From the cell containing the given text, extract its center point as [x, y] coordinate. 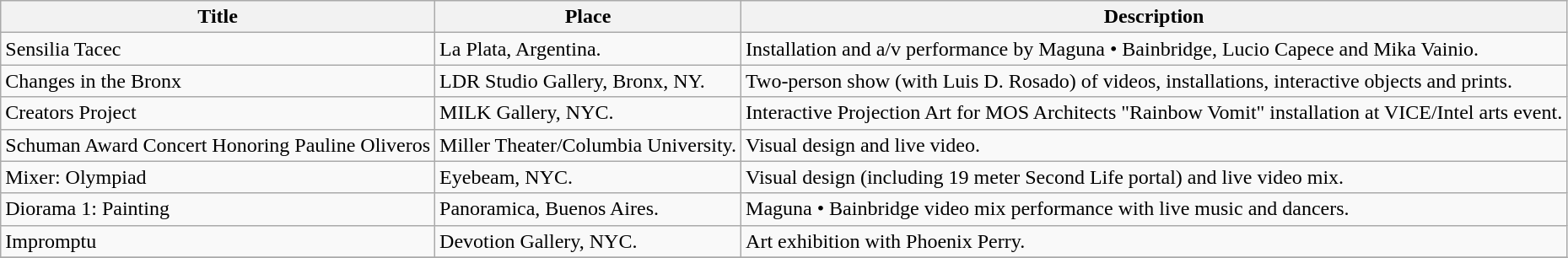
La Plata, Argentina. [589, 49]
Place [589, 17]
Description [1154, 17]
Mixer: Olympiad [218, 177]
Sensilia Tacec [218, 49]
Impromptu [218, 241]
Maguna • Bainbridge video mix performance with live music and dancers. [1154, 209]
Devotion Gallery, NYC. [589, 241]
LDR Studio Gallery, Bronx, NY. [589, 81]
Schuman Award Concert Honoring Pauline Oliveros [218, 145]
Interactive Projection Art for MOS Architects "Rainbow Vomit" installation at VICE/Intel arts event. [1154, 113]
Visual design (including 19 meter Second Life portal) and live video mix. [1154, 177]
Eyebeam, NYC. [589, 177]
Title [218, 17]
Two-person show (with Luis D. Rosado) of videos, installations, interactive objects and prints. [1154, 81]
Diorama 1: Painting [218, 209]
Installation and a/v performance by Maguna • Bainbridge, Lucio Capece and Mika Vainio. [1154, 49]
MILK Gallery, NYC. [589, 113]
Panoramica, Buenos Aires. [589, 209]
Art exhibition with Phoenix Perry. [1154, 241]
Visual design and live video. [1154, 145]
Creators Project [218, 113]
Changes in the Bronx [218, 81]
Miller Theater/Columbia University. [589, 145]
